Provide the [x, y] coordinate of the cell's center where the given text is located.  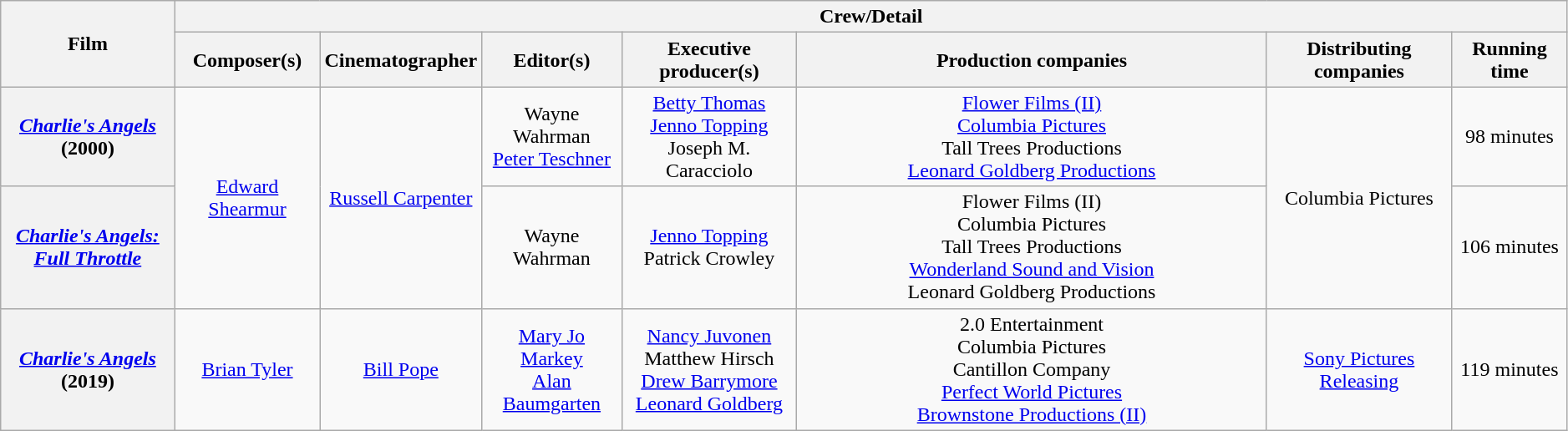
Nancy Juvonen Matthew Hirsch Drew Barrymore Leonard Goldberg [708, 369]
Russell Carpenter [401, 197]
Crew/Detail [870, 17]
Composer(s) [247, 60]
Columbia Pictures [1358, 197]
Charlie's Angels (2000) [88, 137]
Charlie's Angels (2019) [88, 369]
98 minutes [1510, 137]
Cinematographer [401, 60]
Flower Films (II) Columbia Pictures Tall Trees Productions Wonderland Sound and Vision Leonard Goldberg Productions [1033, 247]
Wayne Wahrman Peter Teschner [552, 137]
Flower Films (II) Columbia Pictures Tall Trees Productions Leonard Goldberg Productions [1033, 137]
Sony Pictures Releasing [1358, 369]
119 minutes [1510, 369]
Jenno Topping Patrick Crowley [708, 247]
Production companies [1033, 60]
Mary Jo Markey Alan Baumgarten [552, 369]
Executive producer(s) [708, 60]
Editor(s) [552, 60]
Bill Pope [401, 369]
Charlie's Angels: Full Throttle [88, 247]
2.0 Entertainment Columbia Pictures Cantillon Company Perfect World Pictures Brownstone Productions (II) [1033, 369]
Distributing companies [1358, 60]
Edward Shearmur [247, 197]
Running time [1510, 60]
106 minutes [1510, 247]
Brian Tyler [247, 369]
Betty Thomas Jenno Topping Joseph M. Caracciolo [708, 137]
Wayne Wahrman [552, 247]
Film [88, 43]
